Search for the cell housing the specified text and yield its (X, Y) center coordinate. 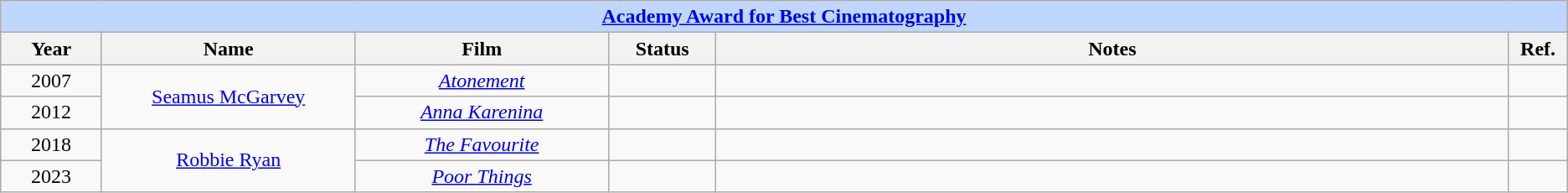
Poor Things (482, 176)
Year (52, 49)
2023 (52, 176)
Atonement (482, 81)
Status (662, 49)
2018 (52, 144)
The Favourite (482, 144)
Film (482, 49)
Anna Karenina (482, 112)
Seamus McGarvey (228, 96)
2012 (52, 112)
2007 (52, 81)
Robbie Ryan (228, 160)
Name (228, 49)
Ref. (1538, 49)
Academy Award for Best Cinematography (784, 17)
Notes (1112, 49)
